Detect which cell encompasses the target text, then output its [X, Y] center coordinate. 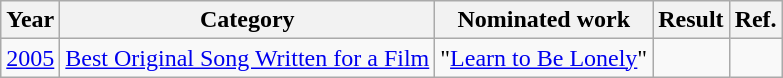
Best Original Song Written for a Film [248, 58]
"Learn to Be Lonely" [544, 58]
Result [691, 20]
Ref. [756, 20]
2005 [30, 58]
Year [30, 20]
Nominated work [544, 20]
Category [248, 20]
